Return the (X, Y) coordinate for the center point of the cell that contains the specified text.  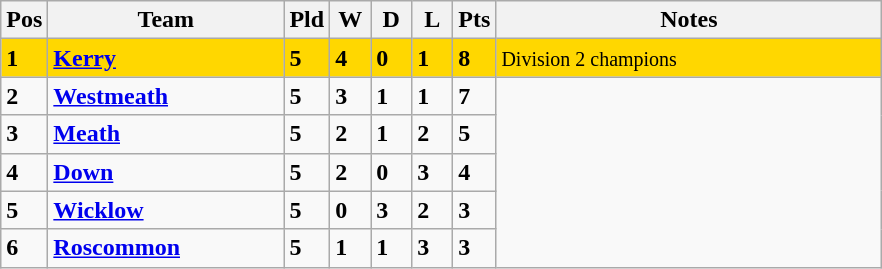
W (350, 20)
Pos (24, 20)
D (392, 20)
Down (166, 172)
Pts (474, 20)
8 (474, 58)
Westmeath (166, 96)
6 (24, 248)
7 (474, 96)
Roscommon (166, 248)
L (432, 20)
Division 2 champions (689, 58)
Meath (166, 134)
Pld (307, 20)
Team (166, 20)
Wicklow (166, 210)
Kerry (166, 58)
Notes (689, 20)
